Return the (X, Y) coordinate for the center point of the cell that contains the specified text.  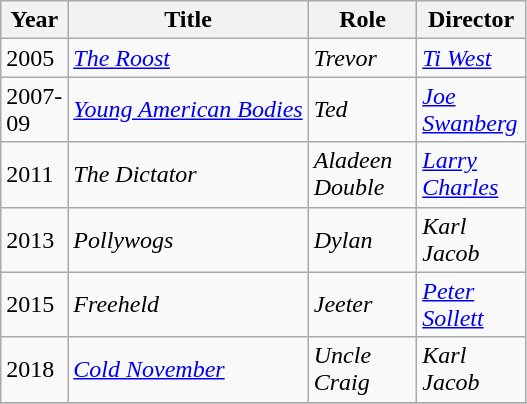
2018 (34, 370)
Larry Charles (472, 174)
The Dictator (188, 174)
2013 (34, 240)
Ted (362, 110)
The Roost (188, 58)
2007-09 (34, 110)
Director (472, 20)
2005 (34, 58)
Role (362, 20)
2011 (34, 174)
Dylan (362, 240)
Aladeen Double (362, 174)
Joe Swanberg (472, 110)
Uncle Craig (362, 370)
Jeeter (362, 304)
Year (34, 20)
Freeheld (188, 304)
2015 (34, 304)
Title (188, 20)
Cold November (188, 370)
Peter Sollett (472, 304)
Young American Bodies (188, 110)
Pollywogs (188, 240)
Trevor (362, 58)
Ti West (472, 58)
